From the cell containing the given text, extract its center point as [x, y] coordinate. 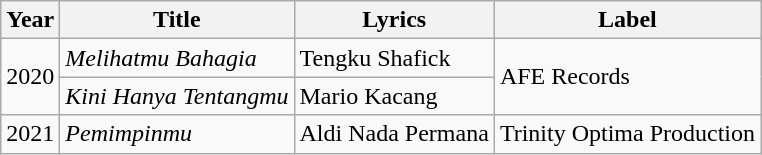
Pemimpinmu [177, 134]
Kini Hanya Tentangmu [177, 96]
Year [30, 20]
Tengku Shafick [394, 58]
Aldi Nada Permana [394, 134]
Label [627, 20]
Lyrics [394, 20]
AFE Records [627, 77]
Melihatmu Bahagia [177, 58]
Trinity Optima Production [627, 134]
2020 [30, 77]
2021 [30, 134]
Title [177, 20]
Mario Kacang [394, 96]
